Pinpoint the cell where the given text exists, returning its [x, y] midpoint coordinate. 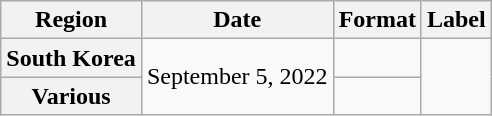
Region [72, 20]
Label [456, 20]
Date [237, 20]
September 5, 2022 [237, 77]
South Korea [72, 58]
Format [377, 20]
Various [72, 96]
